Output the [x, y] coordinate of the center of the cell containing the given text.  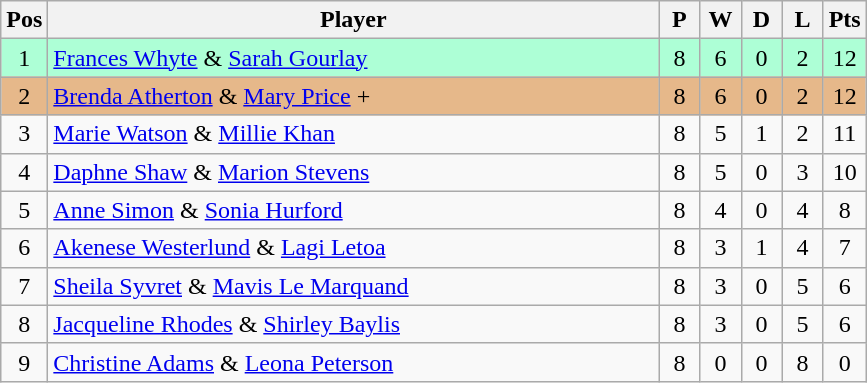
P [680, 20]
Pos [24, 20]
9 [24, 362]
D [762, 20]
Player [354, 20]
Anne Simon & Sonia Hurford [354, 210]
Christine Adams & Leona Peterson [354, 362]
11 [844, 134]
Marie Watson & Millie Khan [354, 134]
Brenda Atherton & Mary Price + [354, 96]
L [802, 20]
Akenese Westerlund & Lagi Letoa [354, 248]
Jacqueline Rhodes & Shirley Baylis [354, 324]
Sheila Syvret & Mavis Le Marquand [354, 286]
Pts [844, 20]
Frances Whyte & Sarah Gourlay [354, 58]
Daphne Shaw & Marion Stevens [354, 172]
10 [844, 172]
W [720, 20]
